Capture the cell that displays the provided text and extract its (x, y) central coordinate. 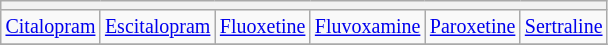
Fluoxetine (262, 28)
Sertraline (564, 28)
Paroxetine (472, 28)
Escitalopram (158, 28)
Fluvoxamine (368, 28)
Citalopram (50, 28)
